Provide the (x, y) coordinate of the cell's center where the given text is located.  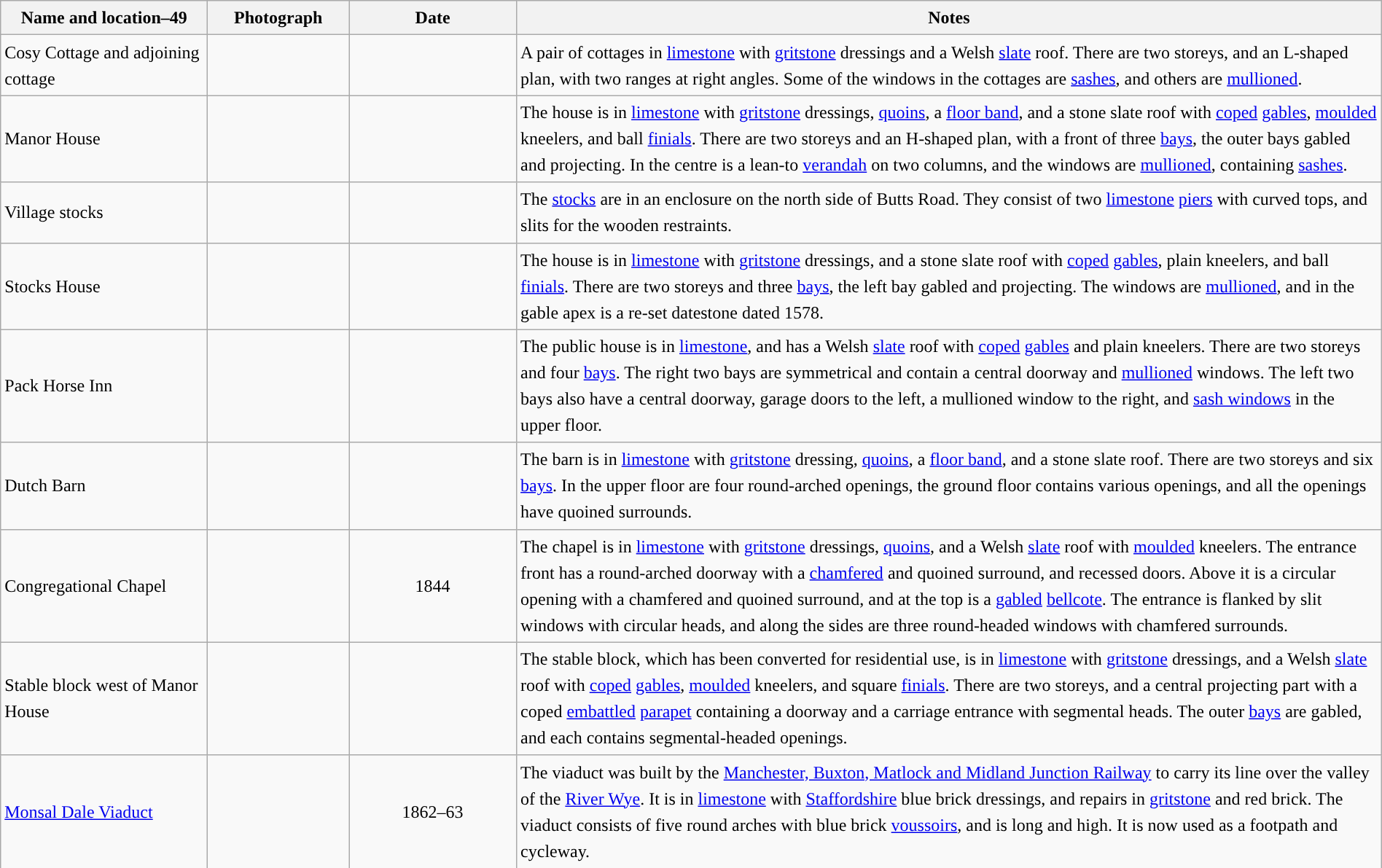
Congregational Chapel (104, 586)
Cosy Cottage and adjoining cottage (104, 66)
Stable block west of Manor House (104, 698)
Manor House (104, 138)
Village stocks (104, 213)
Dutch Barn (104, 485)
1844 (433, 586)
Date (433, 17)
Pack Horse Inn (104, 386)
Name and location–49 (104, 17)
Notes (949, 17)
Monsal Dale Viaduct (104, 812)
Stocks House (104, 286)
1862–63 (433, 812)
Photograph (278, 17)
